Provide the (x, y) coordinate of the cell's center where the given text is located.  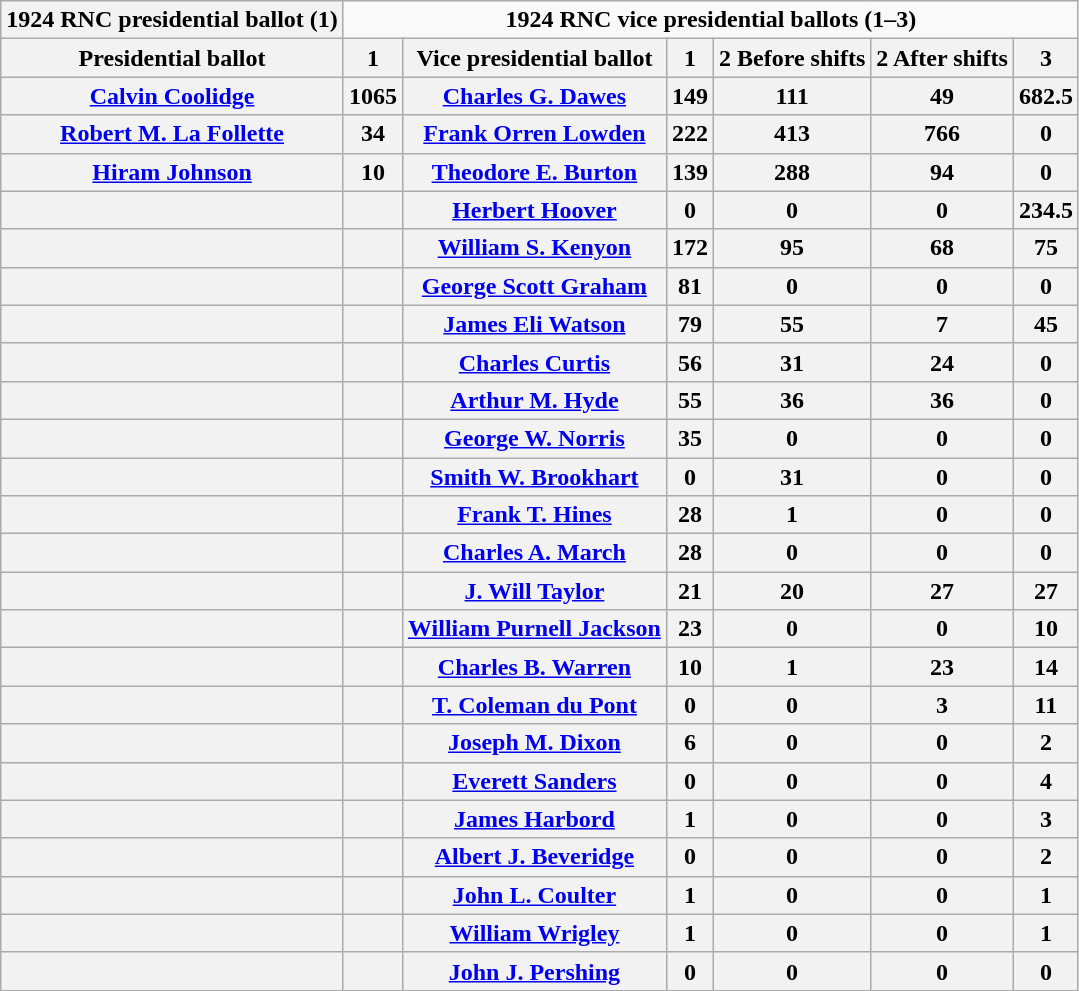
T. Coleman du Pont (534, 705)
Hiram Johnson (172, 172)
49 (942, 96)
222 (690, 134)
James Harbord (534, 819)
68 (942, 248)
2 Before shifts (792, 58)
Charles G. Dawes (534, 96)
Arthur M. Hyde (534, 400)
2 After shifts (942, 58)
James Eli Watson (534, 324)
Vice presidential ballot (534, 58)
Charles Curtis (534, 362)
Theodore E. Burton (534, 172)
Calvin Coolidge (172, 96)
Presidential ballot (172, 58)
766 (942, 134)
Smith W. Brookhart (534, 477)
34 (372, 134)
1065 (372, 96)
24 (942, 362)
20 (792, 591)
81 (690, 286)
11 (1046, 705)
94 (942, 172)
288 (792, 172)
75 (1046, 248)
79 (690, 324)
111 (792, 96)
14 (1046, 667)
4 (1046, 781)
Albert J. Beveridge (534, 857)
Joseph M. Dixon (534, 743)
William Wrigley (534, 933)
35 (690, 438)
7 (942, 324)
Frank T. Hines (534, 515)
Frank Orren Lowden (534, 134)
William S. Kenyon (534, 248)
Herbert Hoover (534, 210)
George W. Norris (534, 438)
William Purnell Jackson (534, 629)
6 (690, 743)
J. Will Taylor (534, 591)
Robert M. La Follette (172, 134)
Everett Sanders (534, 781)
21 (690, 591)
John L. Coulter (534, 895)
172 (690, 248)
149 (690, 96)
1924 RNC vice presidential ballots (1–3) (710, 20)
234.5 (1046, 210)
139 (690, 172)
George Scott Graham (534, 286)
Charles B. Warren (534, 667)
1924 RNC presidential ballot (1) (172, 20)
John J. Pershing (534, 971)
56 (690, 362)
682.5 (1046, 96)
413 (792, 134)
Charles A. March (534, 553)
95 (792, 248)
45 (1046, 324)
